Provide the [X, Y] coordinate of the cell's center where the given text is located.  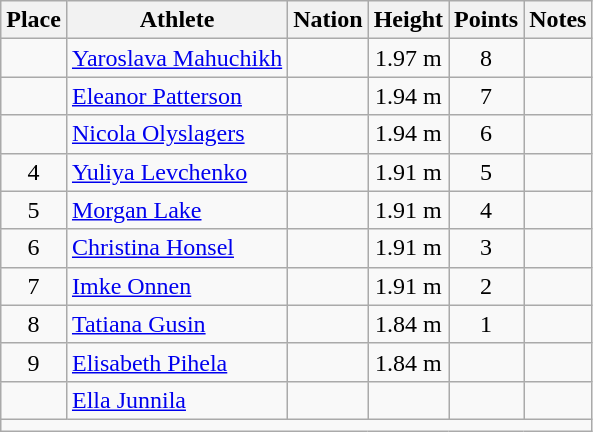
1 [486, 324]
2 [486, 286]
Place [34, 20]
Notes [558, 20]
Yuliya Levchenko [176, 172]
Height [408, 20]
Christina Honsel [176, 248]
Eleanor Patterson [176, 96]
Elisabeth Pihela [176, 362]
Athlete [176, 20]
Morgan Lake [176, 210]
1.97 m [408, 58]
Ella Junnila [176, 400]
3 [486, 248]
Nation [328, 20]
Nicola Olyslagers [176, 134]
9 [34, 362]
Imke Onnen [176, 286]
Yaroslava Mahuchikh [176, 58]
Points [486, 20]
Tatiana Gusin [176, 324]
